Scan for the cell matching the given text and deliver its (X, Y) coordinate at center. 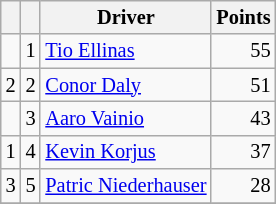
Driver (126, 17)
Points (243, 17)
Aaro Vainio (126, 118)
5 (31, 186)
55 (243, 51)
37 (243, 152)
Patric Niederhauser (126, 186)
43 (243, 118)
28 (243, 186)
Tio Ellinas (126, 51)
Conor Daly (126, 85)
4 (31, 152)
51 (243, 85)
Kevin Korjus (126, 152)
